Locate the cell with the specified text and output its [X, Y] center coordinate. 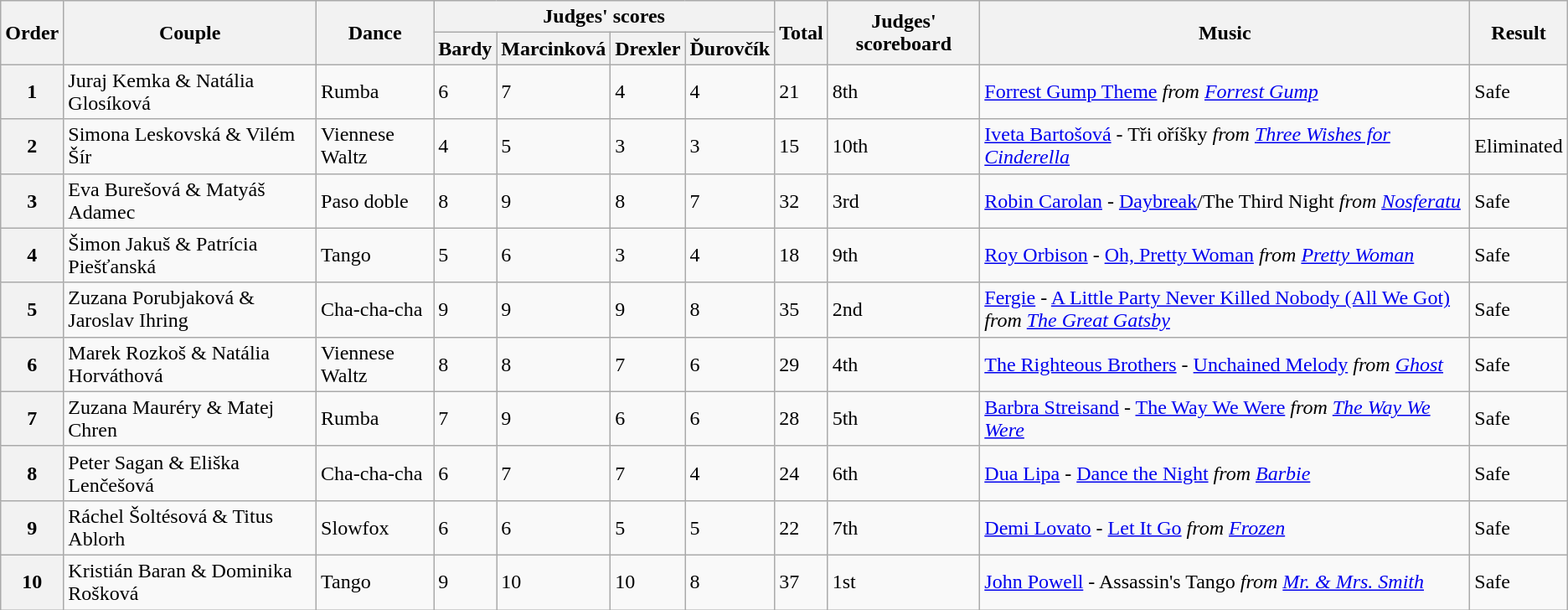
5th [904, 419]
15 [802, 146]
2nd [904, 310]
Dance [375, 33]
9th [904, 255]
32 [802, 201]
Ráchel Šoltésová & Titus Ablorh [190, 528]
Peter Sagan & Eliška Lenčešová [190, 473]
Barbra Streisand - The Way We Were from The Way We Were [1225, 419]
Paso doble [375, 201]
Eva Burešová & Matyáš Adamec [190, 201]
22 [802, 528]
Fergie - A Little Party Never Killed Nobody (All We Got) from The Great Gatsby [1225, 310]
Šimon Jakuš & Patrícia Piešťanská [190, 255]
18 [802, 255]
24 [802, 473]
10th [904, 146]
Marek Rozkoš & Natália Horváthová [190, 364]
29 [802, 364]
6th [904, 473]
35 [802, 310]
Juraj Kemka & Natália Glosíková [190, 92]
Total [802, 33]
The Righteous Brothers - Unchained Melody from Ghost [1225, 364]
Couple [190, 33]
John Powell - Assassin's Tango from Mr. & Mrs. Smith [1225, 582]
1 [32, 92]
3rd [904, 201]
Music [1225, 33]
21 [802, 92]
Kristián Baran & Dominika Rošková [190, 582]
Order [32, 33]
Drexler [648, 49]
2 [32, 146]
1st [904, 582]
Zuzana Porubjaková & Jaroslav Ihring [190, 310]
37 [802, 582]
7th [904, 528]
8th [904, 92]
Ďurovčík [730, 49]
Iveta Bartošová - Tři oříšky from Three Wishes for Cinderella [1225, 146]
4th [904, 364]
Zuzana Mauréry & Matej Chren [190, 419]
Eliminated [1519, 146]
Judges' scores [605, 17]
Forrest Gump Theme from Forrest Gump [1225, 92]
Marcinková [554, 49]
Dua Lipa - Dance the Night from Barbie [1225, 473]
Slowfox [375, 528]
Result [1519, 33]
Roy Orbison - Oh, Pretty Woman from Pretty Woman [1225, 255]
Judges' scoreboard [904, 33]
Bardy [466, 49]
28 [802, 419]
Demi Lovato - Let It Go from Frozen [1225, 528]
Simona Leskovská & Vilém Šír [190, 146]
Robin Carolan - Daybreak/The Third Night from Nosferatu [1225, 201]
